Determine the (X, Y) coordinate at the center of the cell enclosing the given text.  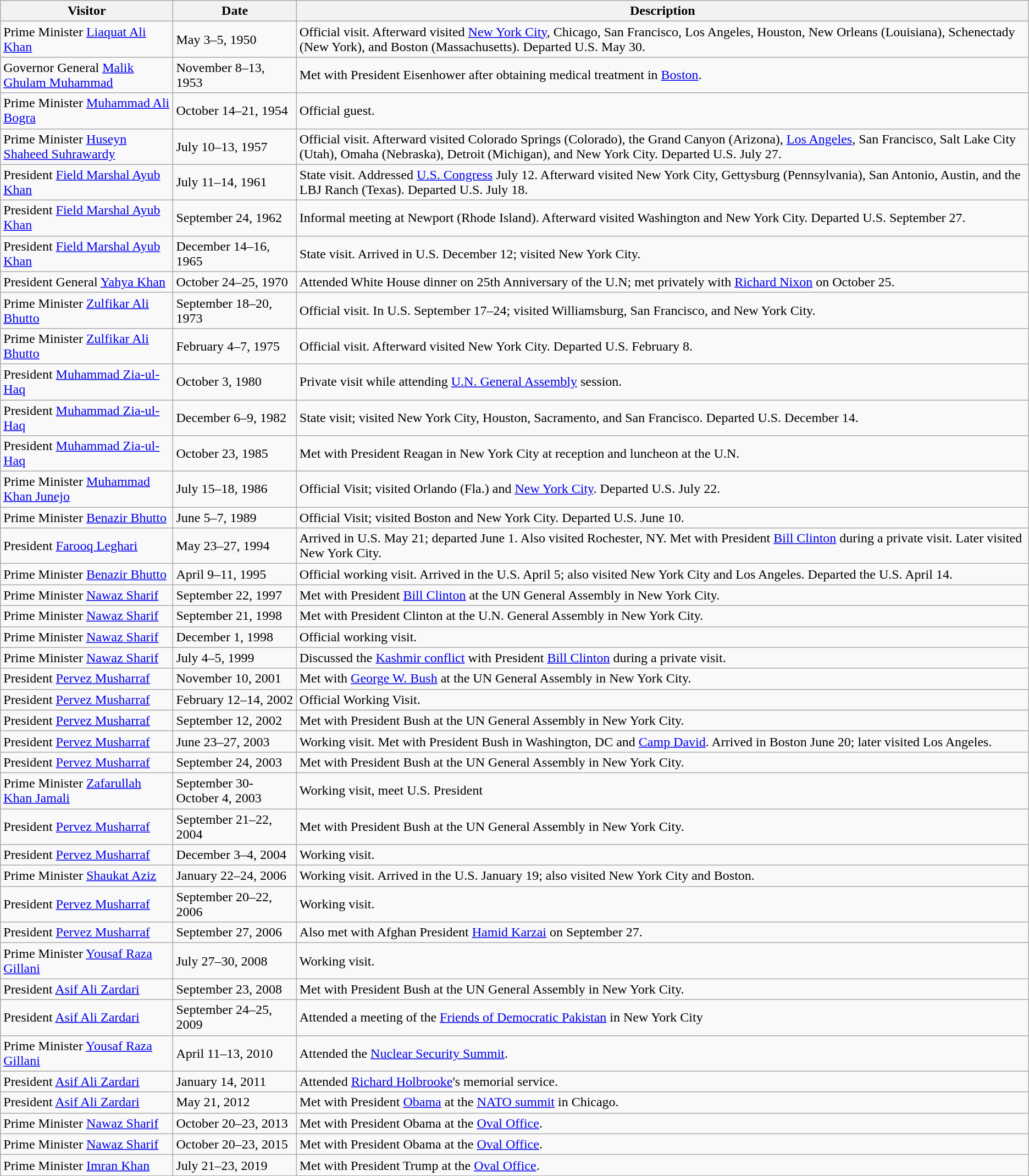
Governor General Malik Ghulam Muhammad (87, 75)
April 11–13, 2010 (235, 1053)
December 3–4, 2004 (235, 855)
President General Yahya Khan (87, 282)
September 22, 1997 (235, 595)
Official Working Visit. (662, 700)
May 3–5, 1950 (235, 40)
Attended White House dinner on 25th Anniversary of the U.N; met privately with Richard Nixon on October 25. (662, 282)
Date (235, 11)
Official working visit. (662, 637)
Met with President Obama at the NATO summit in Chicago. (662, 1102)
September 18–20, 1973 (235, 310)
Prime Minister Zafarullah Khan Jamali (87, 790)
December 14–16, 1965 (235, 254)
February 12–14, 2002 (235, 700)
July 27–30, 2008 (235, 961)
Discussed the Kashmir conflict with President Bill Clinton during a private visit. (662, 658)
Prime Minister Imran Khan (87, 1165)
April 9–11, 1995 (235, 574)
Official Visit; visited Boston and New York City. Departed U.S. June 10. (662, 518)
Official working visit. Arrived in the U.S. April 5; also visited New York City and Los Angeles. Departed the U.S. April 14. (662, 574)
September 23, 2008 (235, 989)
September 24–25, 2009 (235, 1018)
Prime Minister Muhammad Khan Junejo (87, 489)
October 20–23, 2015 (235, 1144)
May 21, 2012 (235, 1102)
President Farooq Leghari (87, 546)
Official visit. In U.S. September 17–24; visited Williamsburg, San Francisco, and New York City. (662, 310)
Met with President Eisenhower after obtaining medical treatment in Boston. (662, 75)
September 24, 1962 (235, 218)
October 3, 1980 (235, 381)
September 21, 1998 (235, 616)
December 1, 1998 (235, 637)
Working visit. Arrived in the U.S. January 19; also visited New York City and Boston. (662, 876)
Also met with Afghan President Hamid Karzai on September 27. (662, 933)
September 20–22, 2006 (235, 905)
October 20–23, 2013 (235, 1123)
July 11–14, 1961 (235, 182)
January 14, 2011 (235, 1081)
Informal meeting at Newport (Rhode Island). Afterward visited Washington and New York City. Departed U.S. September 27. (662, 218)
February 4–7, 1975 (235, 346)
Working visit, meet U.S. President (662, 790)
Met with President Clinton at the U.N. General Assembly in New York City. (662, 616)
October 23, 1985 (235, 454)
Met with President Bill Clinton at the UN General Assembly in New York City. (662, 595)
September 24, 2003 (235, 762)
Prime Minister Liaquat Ali Khan (87, 40)
Description (662, 11)
July 15–18, 1986 (235, 489)
Private visit while attending U.N. General Assembly session. (662, 381)
July 4–5, 1999 (235, 658)
December 6–9, 1982 (235, 418)
September 12, 2002 (235, 720)
May 23–27, 1994 (235, 546)
Attended Richard Holbrooke's memorial service. (662, 1081)
Working visit. Met with President Bush in Washington, DC and Camp David. Arrived in Boston June 20; later visited Los Angeles. (662, 741)
January 22–24, 2006 (235, 876)
October 24–25, 1970 (235, 282)
October 14–21, 1954 (235, 111)
Met with President Trump at the Oval Office. (662, 1165)
Prime Minister Huseyn Shaheed Suhrawardy (87, 146)
Official guest. (662, 111)
November 10, 2001 (235, 679)
September 21–22, 2004 (235, 826)
November 8–13, 1953 (235, 75)
Met with George W. Bush at the UN General Assembly in New York City. (662, 679)
State visit. Arrived in U.S. December 12; visited New York City. (662, 254)
September 30-October 4, 2003 (235, 790)
September 27, 2006 (235, 933)
Official visit. Afterward visited New York City. Departed U.S. February 8. (662, 346)
Official Visit; visited Orlando (Fla.) and New York City. Departed U.S. July 22. (662, 489)
State visit; visited New York City, Houston, Sacramento, and San Francisco. Departed U.S. December 14. (662, 418)
Visitor (87, 11)
July 10–13, 1957 (235, 146)
Attended a meeting of the Friends of Democratic Pakistan in New York City (662, 1018)
Prime Minister Shaukat Aziz (87, 876)
June 5–7, 1989 (235, 518)
July 21–23, 2019 (235, 1165)
Prime Minister Muhammad Ali Bogra (87, 111)
Met with President Reagan in New York City at reception and luncheon at the U.N. (662, 454)
Attended the Nuclear Security Summit. (662, 1053)
June 23–27, 2003 (235, 741)
